Find where the given text appears and provide that cell's center as (X, Y) coordinate. 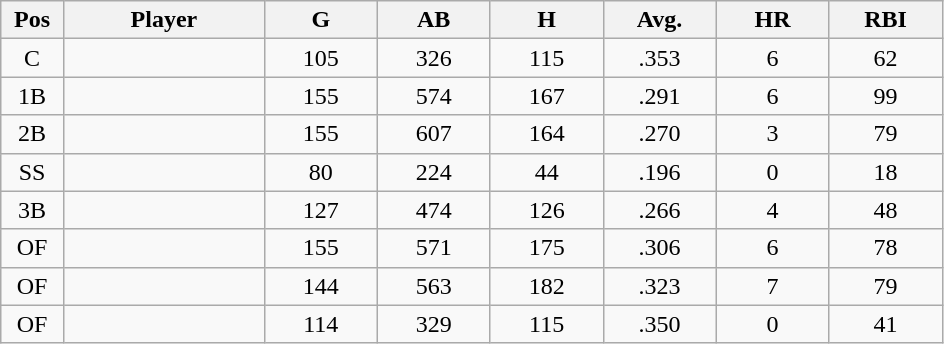
571 (434, 248)
3 (772, 134)
7 (772, 286)
224 (434, 172)
167 (546, 96)
607 (434, 134)
175 (546, 248)
326 (434, 58)
574 (434, 96)
144 (320, 286)
.306 (660, 248)
RBI (886, 20)
G (320, 20)
C (32, 58)
182 (546, 286)
474 (434, 210)
.291 (660, 96)
2B (32, 134)
329 (434, 324)
127 (320, 210)
114 (320, 324)
.350 (660, 324)
HR (772, 20)
78 (886, 248)
.196 (660, 172)
3B (32, 210)
4 (772, 210)
62 (886, 58)
SS (32, 172)
H (546, 20)
41 (886, 324)
.270 (660, 134)
Avg. (660, 20)
563 (434, 286)
AB (434, 20)
1B (32, 96)
99 (886, 96)
48 (886, 210)
18 (886, 172)
Player (164, 20)
80 (320, 172)
Pos (32, 20)
.266 (660, 210)
.353 (660, 58)
126 (546, 210)
44 (546, 172)
.323 (660, 286)
105 (320, 58)
164 (546, 134)
